Extract the (x, y) coordinate from the center of the cell holding the provided text.  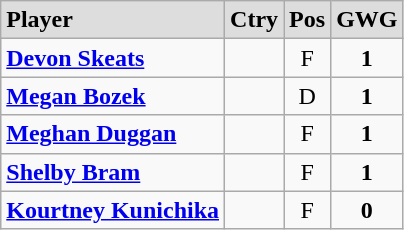
D (308, 96)
Pos (308, 20)
Megan Bozek (113, 96)
Player (113, 20)
Shelby Bram (113, 172)
0 (367, 210)
Ctry (254, 20)
GWG (367, 20)
Devon Skeats (113, 58)
Meghan Duggan (113, 134)
Kourtney Kunichika (113, 210)
